Pinpoint the cell where the given text exists, returning its [x, y] midpoint coordinate. 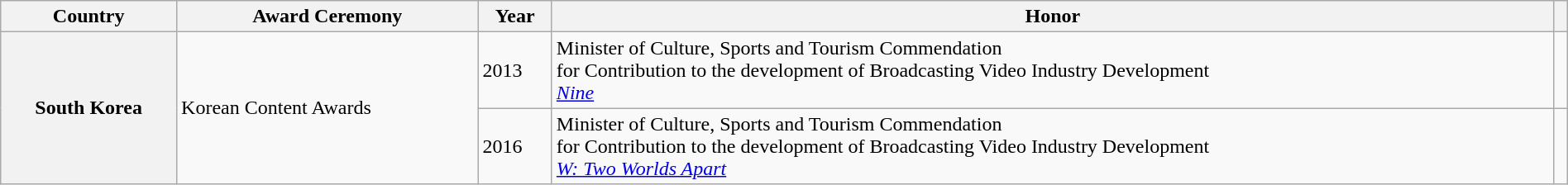
Award Ceremony [327, 17]
Korean Content Awards [327, 108]
2013 [514, 70]
Honor [1052, 17]
Minister of Culture, Sports and Tourism Commendationfor Contribution to the development of Broadcasting Video Industry DevelopmentW: Two Worlds Apart [1052, 146]
Minister of Culture, Sports and Tourism Commendationfor Contribution to the development of Broadcasting Video Industry DevelopmentNine [1052, 70]
2016 [514, 146]
South Korea [89, 108]
Year [514, 17]
Country [89, 17]
